Return the [x, y] coordinate for the center point of the cell that contains the specified text.  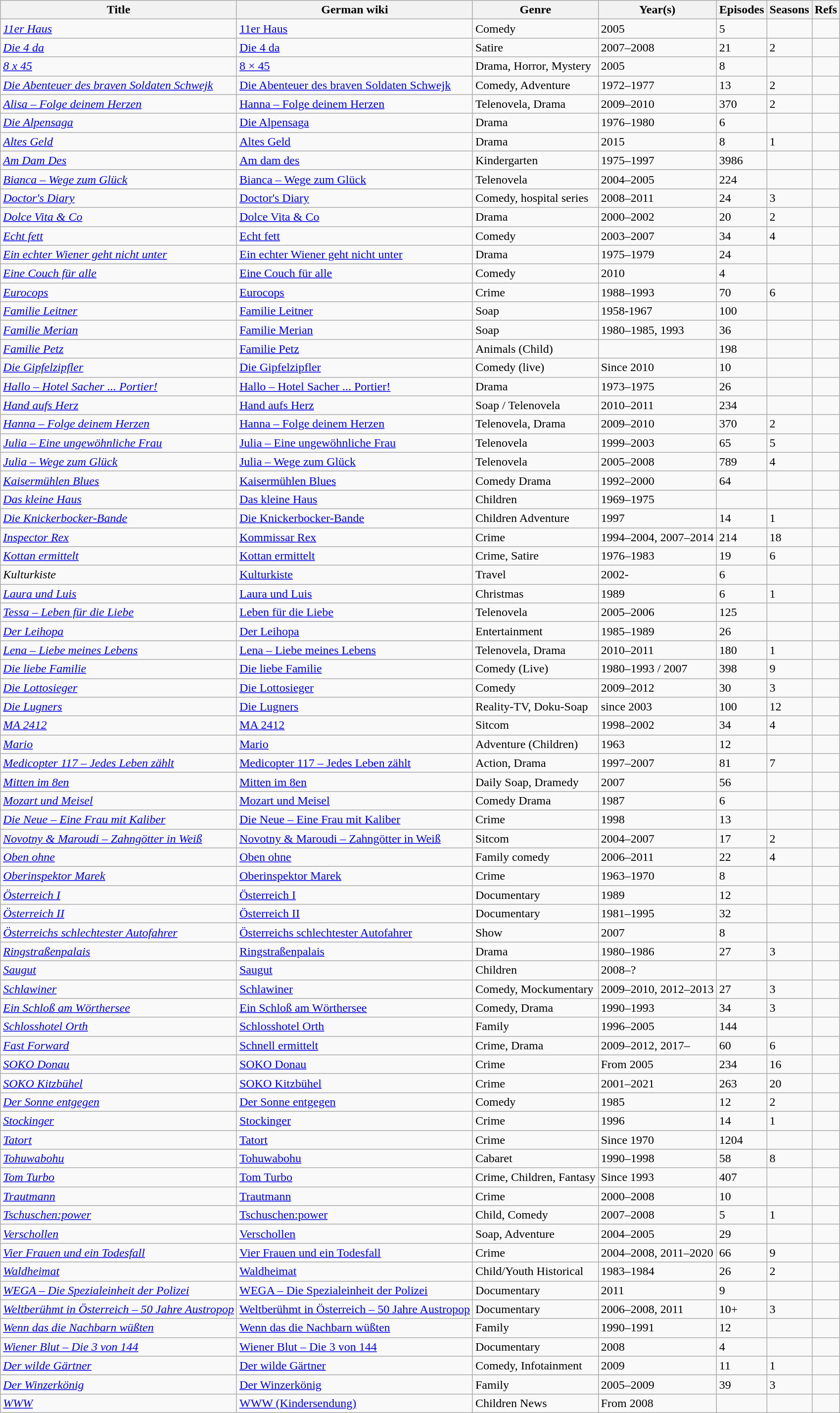
Child, Comedy [535, 1215]
Crime, Children, Fantasy [535, 1177]
2010 [657, 274]
Crime, Satire [535, 556]
Am Dam Des [119, 160]
39 [742, 1384]
2000–2008 [657, 1196]
since 2003 [657, 706]
1983–1984 [657, 1272]
Child/Youth Historical [535, 1272]
70 [742, 292]
Children News [535, 1403]
2008 [657, 1347]
180 [742, 650]
Soap, Adventure [535, 1234]
Comedy (live) [535, 368]
1996 [657, 1121]
Comedy, hospital series [535, 198]
Refs [826, 10]
2000–2002 [657, 217]
Daily Soap, Dramedy [535, 782]
1998 [657, 819]
1990–1998 [657, 1159]
Travel [535, 575]
WWW [119, 1403]
Since 2010 [657, 368]
144 [742, 1027]
Comedy, Drama [535, 1008]
Kindergarten [535, 160]
407 [742, 1177]
Children Adventure [535, 518]
1972–1977 [657, 85]
1204 [742, 1139]
2009 [657, 1366]
7 [790, 763]
Comedy (Live) [535, 669]
Inspector Rex [119, 537]
1988–1993 [657, 292]
1973–1975 [657, 386]
2002- [657, 575]
1976–1980 [657, 123]
1980–1993 / 2007 [657, 669]
1998–2002 [657, 725]
Kommissar Rex [354, 537]
1997–2007 [657, 763]
11 [742, 1366]
Seasons [790, 10]
64 [742, 480]
Comedy, Adventure [535, 85]
22 [742, 857]
56 [742, 782]
30 [742, 688]
2015 [657, 141]
1987 [657, 801]
1969–1975 [657, 499]
2001–2021 [657, 1083]
81 [742, 763]
2009–2012 [657, 688]
21 [742, 47]
1975–1997 [657, 160]
36 [742, 330]
32 [742, 914]
8 x 45 [119, 66]
German wiki [354, 10]
Am dam des [354, 160]
398 [742, 669]
2003–2007 [657, 236]
Since 1970 [657, 1139]
8 × 45 [354, 66]
1958-1967 [657, 311]
Cabaret [535, 1159]
2006–2008, 2011 [657, 1309]
58 [742, 1159]
2009–2010, 2012–2013 [657, 989]
2008–2011 [657, 198]
Comedy, Infotainment [535, 1366]
1999–2003 [657, 443]
2006–2011 [657, 857]
Title [119, 10]
1997 [657, 518]
2008–? [657, 970]
10+ [742, 1309]
1985 [657, 1102]
2011 [657, 1290]
19 [742, 556]
Entertainment [535, 631]
1963–1970 [657, 876]
Alisa – Folge deinem Herzen [119, 104]
125 [742, 612]
2005–2006 [657, 612]
29 [742, 1234]
1975–1979 [657, 255]
16 [790, 1064]
1985–1989 [657, 631]
Christmas [535, 594]
2009–2012, 2017– [657, 1045]
Genre [535, 10]
17 [742, 839]
Family comedy [535, 857]
Tessa – Leben für die Liebe [119, 612]
1994–2004, 2007–2014 [657, 537]
Action, Drama [535, 763]
214 [742, 537]
65 [742, 443]
Satire [535, 47]
Episodes [742, 10]
2004–2008, 2011–2020 [657, 1253]
From 2005 [657, 1064]
1976–1983 [657, 556]
Adventure (Children) [535, 744]
Since 1993 [657, 1177]
Leben für die Liebe [354, 612]
1981–1995 [657, 914]
224 [742, 179]
789 [742, 462]
WWW (Kindersendung) [354, 1403]
Animals (Child) [535, 349]
1980–1986 [657, 951]
Fast Forward [119, 1045]
Comedy, Mockumentary [535, 989]
Show [535, 933]
263 [742, 1083]
Crime, Drama [535, 1045]
From 2008 [657, 1403]
1992–2000 [657, 480]
1990–1993 [657, 1008]
198 [742, 349]
2005–2008 [657, 462]
60 [742, 1045]
Schnell ermittelt [354, 1045]
66 [742, 1253]
Reality-TV, Doku-Soap [535, 706]
2005–2009 [657, 1384]
3986 [742, 160]
1963 [657, 744]
2004–2007 [657, 839]
Year(s) [657, 10]
Drama, Horror, Mystery [535, 66]
Soap / Telenovela [535, 405]
18 [790, 537]
1996–2005 [657, 1027]
1990–1991 [657, 1328]
1980–1985, 1993 [657, 330]
